For the text-containing cell, return its midpoint in [X, Y] coordinate format. 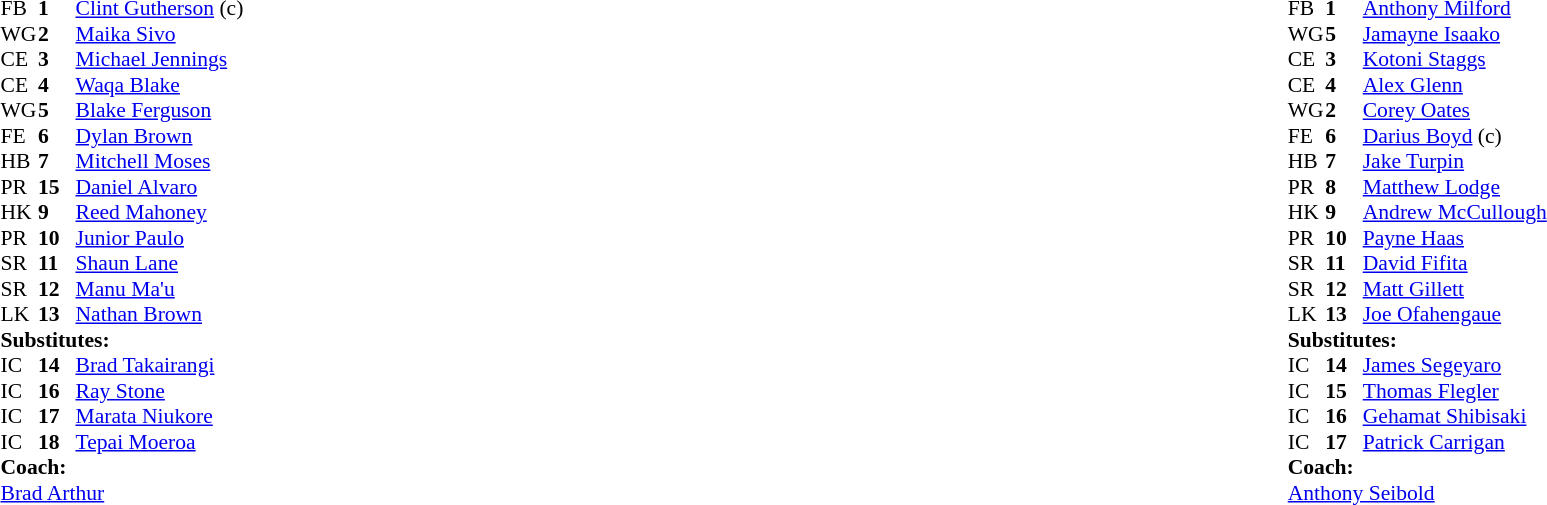
Blake Ferguson [160, 111]
8 [1344, 187]
Ray Stone [160, 391]
Marata Niukore [160, 417]
Nathan Brown [160, 315]
Thomas Flegler [1455, 391]
Dylan Brown [160, 136]
Waqa Blake [160, 85]
Payne Haas [1455, 238]
James Segeyaro [1455, 365]
18 [57, 442]
Matt Gillett [1455, 289]
Junior Paulo [160, 238]
Kotoni Staggs [1455, 59]
Jake Turpin [1455, 161]
Matthew Lodge [1455, 187]
Gehamat Shibisaki [1455, 417]
Alex Glenn [1455, 85]
Reed Mahoney [160, 213]
Manu Ma'u [160, 289]
David Fifita [1455, 263]
Daniel Alvaro [160, 187]
Patrick Carrigan [1455, 442]
Darius Boyd (c) [1455, 136]
Tepai Moeroa [160, 442]
Jamayne Isaako [1455, 34]
Shaun Lane [160, 263]
Maika Sivo [160, 34]
Corey Oates [1455, 111]
Mitchell Moses [160, 161]
Andrew McCullough [1455, 213]
Joe Ofahengaue [1455, 315]
Brad Takairangi [160, 365]
Michael Jennings [160, 59]
